Locate the cell with the specified text and output its (X, Y) center coordinate. 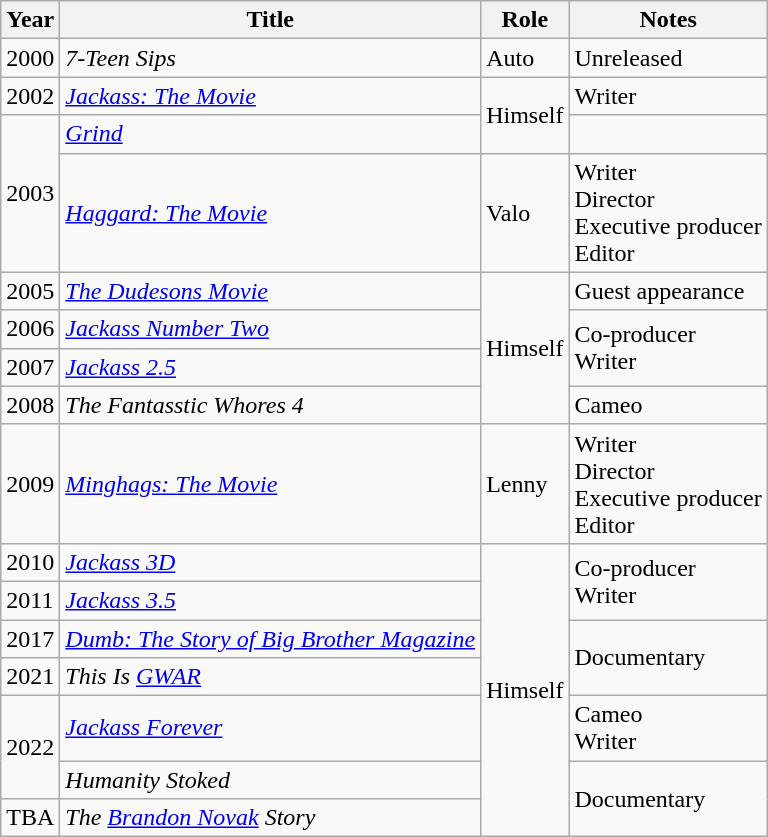
2021 (30, 677)
Jackass: The Movie (270, 96)
Grind (270, 134)
Minghags: The Movie (270, 484)
2000 (30, 58)
Haggard: The Movie (270, 212)
Jackass 3.5 (270, 600)
Guest appearance (668, 291)
2005 (30, 291)
2003 (30, 194)
2017 (30, 639)
2006 (30, 329)
2008 (30, 405)
Role (525, 20)
2011 (30, 600)
The Dudesons Movie (270, 291)
Title (270, 20)
Dumb: The Story of Big Brother Magazine (270, 639)
Cameo (668, 405)
7-Teen Sips (270, 58)
CameoWriter (668, 728)
Jackass 2.5 (270, 367)
Humanity Stoked (270, 780)
2010 (30, 562)
Lenny (525, 484)
Notes (668, 20)
Year (30, 20)
The Brandon Novak Story (270, 818)
2007 (30, 367)
Valo (525, 212)
Auto (525, 58)
2009 (30, 484)
This Is GWAR (270, 677)
Writer (668, 96)
2002 (30, 96)
Jackass 3D (270, 562)
Jackass Forever (270, 728)
Jackass Number Two (270, 329)
The Fantasstic Whores 4 (270, 405)
TBA (30, 818)
2022 (30, 748)
Unreleased (668, 58)
